Identify which cell holds the provided text, then report its (x, y) central coordinate. 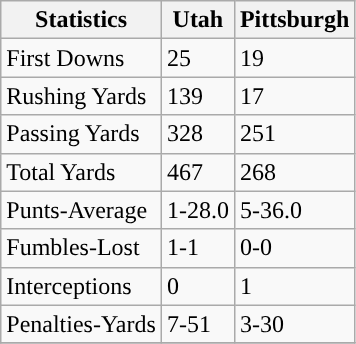
Pittsburgh (294, 20)
467 (198, 172)
Total Yards (82, 172)
1-28.0 (198, 210)
251 (294, 134)
Penalties-Yards (82, 324)
3-30 (294, 324)
268 (294, 172)
139 (198, 96)
1-1 (198, 248)
0 (198, 286)
25 (198, 58)
1 (294, 286)
17 (294, 96)
First Downs (82, 58)
0-0 (294, 248)
Punts-Average (82, 210)
Passing Yards (82, 134)
Utah (198, 20)
Interceptions (82, 286)
19 (294, 58)
Rushing Yards (82, 96)
5-36.0 (294, 210)
328 (198, 134)
Statistics (82, 20)
7-51 (198, 324)
Fumbles-Lost (82, 248)
